Find where the given text appears and provide that cell's center as [x, y] coordinate. 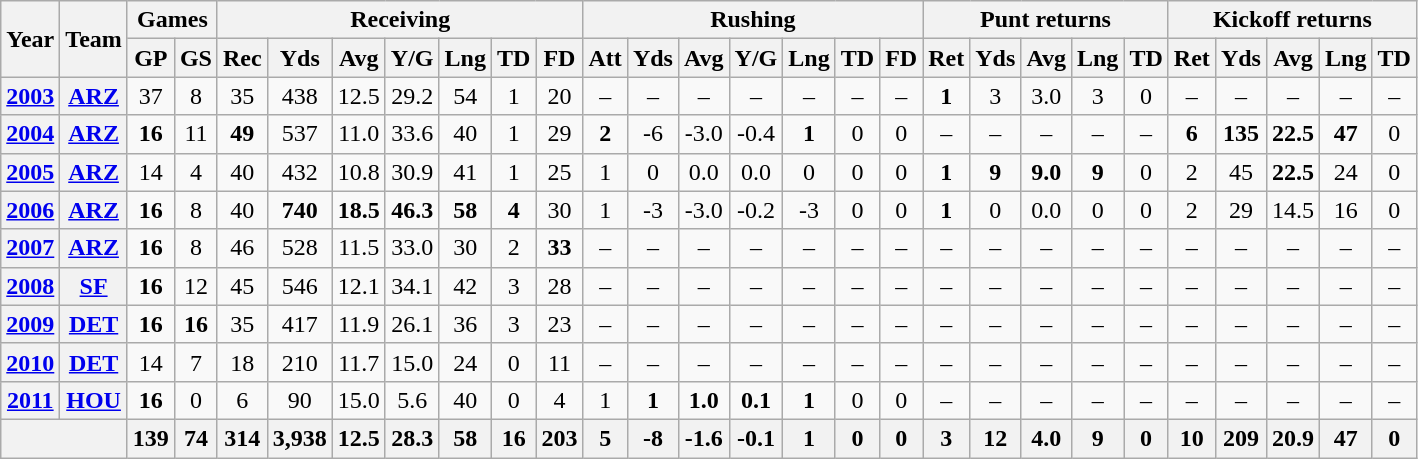
7 [196, 362]
30.9 [412, 172]
5.6 [412, 400]
10.8 [358, 172]
42 [465, 286]
2009 [30, 324]
3.0 [1046, 96]
2011 [30, 400]
Receiving [400, 20]
203 [560, 438]
3,938 [300, 438]
49 [242, 134]
209 [1240, 438]
Kickoff returns [1292, 20]
210 [300, 362]
-0.1 [756, 438]
2005 [30, 172]
41 [465, 172]
HOU [94, 400]
29.2 [412, 96]
34.1 [412, 286]
-0.4 [756, 134]
-1.6 [704, 438]
46.3 [412, 210]
10 [1192, 438]
139 [150, 438]
28 [560, 286]
20 [560, 96]
537 [300, 134]
54 [465, 96]
1.0 [704, 400]
740 [300, 210]
SF [94, 286]
438 [300, 96]
2010 [30, 362]
Punt returns [1046, 20]
314 [242, 438]
2004 [30, 134]
2006 [30, 210]
33.6 [412, 134]
-8 [652, 438]
GS [196, 58]
18.5 [358, 210]
25 [560, 172]
33.0 [412, 248]
2008 [30, 286]
Team [94, 39]
5 [605, 438]
90 [300, 400]
9.0 [1046, 172]
11.7 [358, 362]
36 [465, 324]
Rushing [753, 20]
46 [242, 248]
2007 [30, 248]
-6 [652, 134]
11.9 [358, 324]
Att [605, 58]
28.3 [412, 438]
0.1 [756, 400]
Rec [242, 58]
11.5 [358, 248]
528 [300, 248]
417 [300, 324]
Year [30, 39]
20.9 [1292, 438]
546 [300, 286]
18 [242, 362]
Games [172, 20]
23 [560, 324]
11.0 [358, 134]
26.1 [412, 324]
12.1 [358, 286]
4.0 [1046, 438]
432 [300, 172]
2003 [30, 96]
GP [150, 58]
37 [150, 96]
135 [1240, 134]
74 [196, 438]
33 [560, 248]
14.5 [1292, 210]
-0.2 [756, 210]
